Capture the cell that displays the provided text and extract its [x, y] central coordinate. 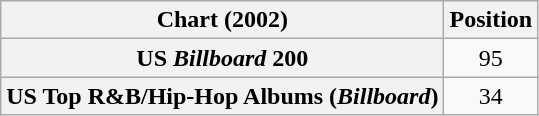
Position [491, 20]
Chart (2002) [222, 20]
US Top R&B/Hip-Hop Albums (Billboard) [222, 96]
95 [491, 58]
34 [491, 96]
US Billboard 200 [222, 58]
